Provide the (X, Y) coordinate of the cell's center where the given text is located.  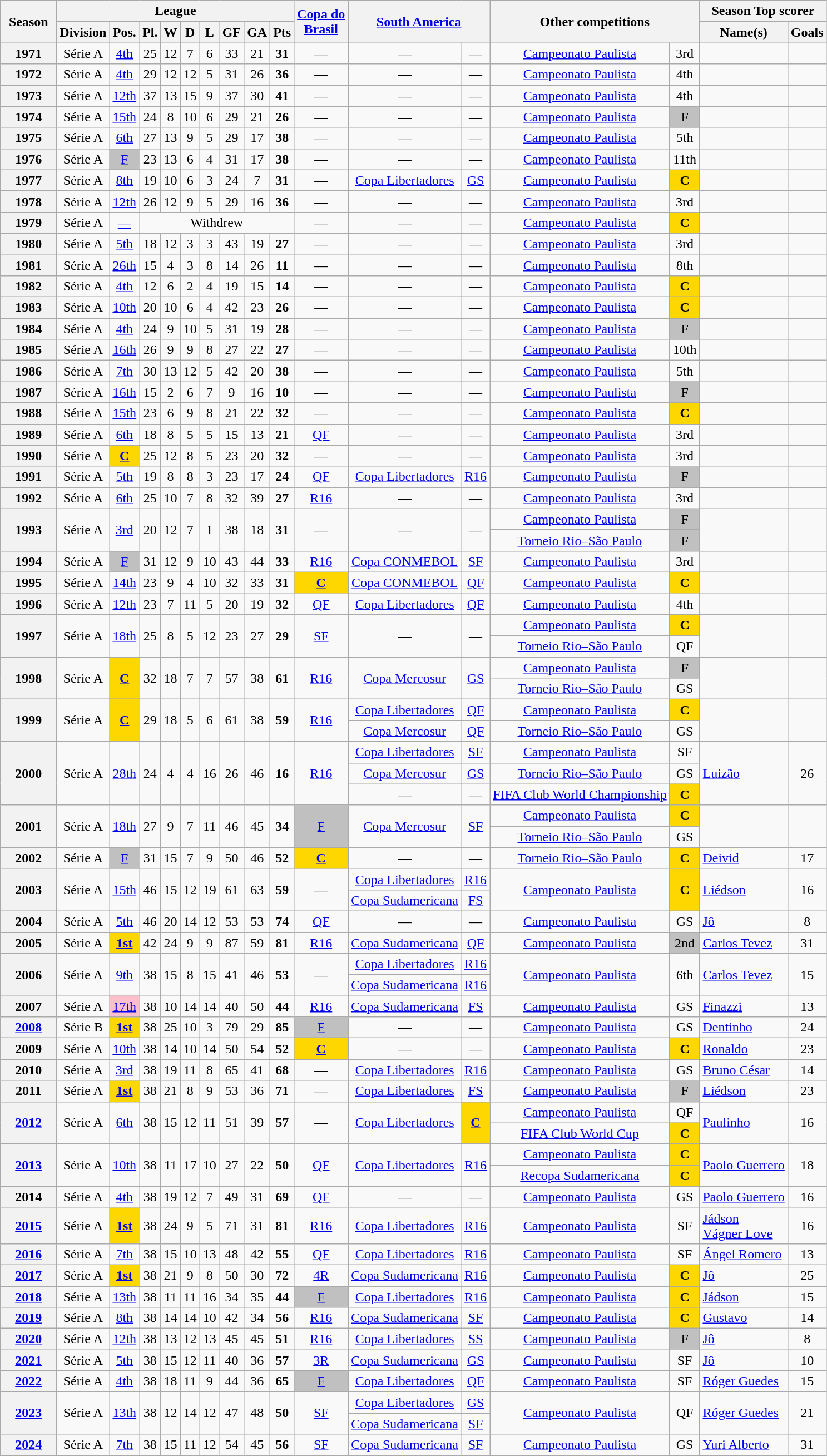
Dentinho (744, 1028)
Recopa Sudamericana (580, 1176)
2024 (29, 1445)
1995 (29, 583)
2011 (29, 1091)
35 (257, 1297)
2005 (29, 943)
28th (125, 773)
69 (283, 1197)
2nd (685, 943)
1972 (29, 75)
1992 (29, 498)
2007 (29, 1006)
D (190, 32)
League (176, 11)
Ronaldo (744, 1049)
11th (685, 159)
2015 (29, 1225)
L (209, 32)
Division (83, 32)
Yuri Alberto (744, 1445)
GA (257, 32)
4R (321, 1275)
2002 (29, 858)
1982 (29, 287)
1971 (29, 53)
17th (125, 1006)
1999 (29, 720)
Season Top scorer (763, 11)
Pos. (125, 32)
1984 (29, 329)
2009 (29, 1049)
1978 (29, 201)
2022 (29, 1381)
1 (209, 530)
2019 (29, 1318)
2012 (29, 1123)
2014 (29, 1197)
Season (29, 22)
26th (125, 265)
1983 (29, 308)
2018 (29, 1297)
GF (231, 32)
63 (257, 890)
2023 (29, 1413)
3R (321, 1360)
FIFA Club World Cup (580, 1133)
1994 (29, 561)
Deivid (744, 858)
W (170, 32)
85 (283, 1028)
1997 (29, 636)
Name(s) (744, 32)
2003 (29, 890)
1987 (29, 392)
2004 (29, 921)
1989 (29, 435)
1979 (29, 223)
2008 (29, 1028)
1990 (29, 456)
Goals (807, 32)
74 (283, 921)
68 (283, 1070)
Paulinho (744, 1123)
2000 (29, 773)
2006 (29, 975)
79 (231, 1028)
2017 (29, 1275)
87 (231, 943)
South America (419, 22)
2010 (29, 1070)
2016 (29, 1254)
1993 (29, 530)
1973 (29, 96)
1980 (29, 244)
47 (231, 1413)
1974 (29, 117)
Other competitions (595, 22)
Jádson (744, 1297)
28 (283, 329)
72 (283, 1275)
55 (283, 1254)
1991 (29, 477)
Jádson Vágner Love (744, 1225)
14th (125, 583)
Luizão (744, 773)
Pl. (150, 32)
1996 (29, 604)
1981 (29, 265)
2020 (29, 1339)
Bruno César (744, 1070)
Finazzi (744, 1006)
Ángel Romero (744, 1254)
SS (476, 1339)
1975 (29, 138)
Withdrew (217, 223)
2013 (29, 1165)
49 (231, 1197)
Série B (83, 1028)
9th (125, 975)
Copa doBrasil (321, 22)
FIFA Club World Championship (580, 794)
2001 (29, 826)
1977 (29, 180)
Pts (283, 32)
1988 (29, 413)
Gustavo (744, 1318)
1976 (29, 159)
1986 (29, 371)
1998 (29, 678)
1985 (29, 350)
2021 (29, 1360)
